Pinpoint the cell where the given text exists, returning its (x, y) midpoint coordinate. 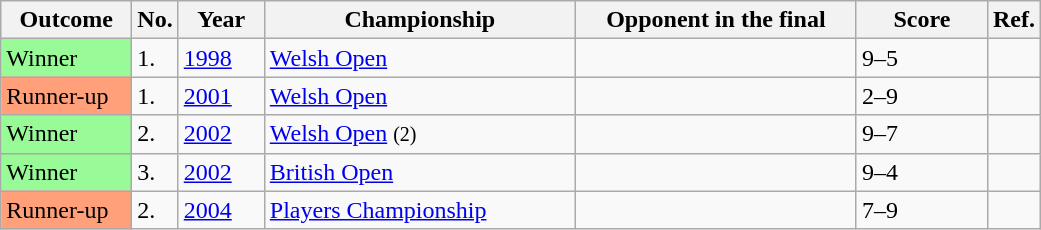
7–9 (922, 210)
9–5 (922, 58)
Year (221, 20)
2001 (221, 96)
9–4 (922, 172)
2004 (221, 210)
2–9 (922, 96)
Opponent in the final (716, 20)
9–7 (922, 134)
3. (155, 172)
No. (155, 20)
Championship (420, 20)
Ref. (1014, 20)
British Open (420, 172)
Outcome (66, 20)
Players Championship (420, 210)
Welsh Open (2) (420, 134)
Score (922, 20)
1998 (221, 58)
